Return (x, y) of the center of cell containing provided text 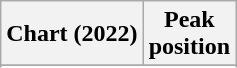
Chart (2022) (72, 34)
Peakposition (189, 34)
